Search for the cell housing the specified text and yield its [X, Y] center coordinate. 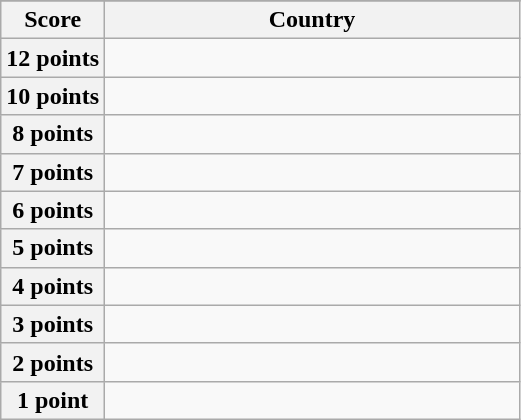
10 points [53, 96]
8 points [53, 134]
Score [53, 20]
Country [312, 20]
6 points [53, 210]
3 points [53, 324]
4 points [53, 286]
5 points [53, 248]
2 points [53, 362]
1 point [53, 400]
12 points [53, 58]
7 points [53, 172]
